Extract the (x, y) coordinate from the center of the cell holding the provided text.  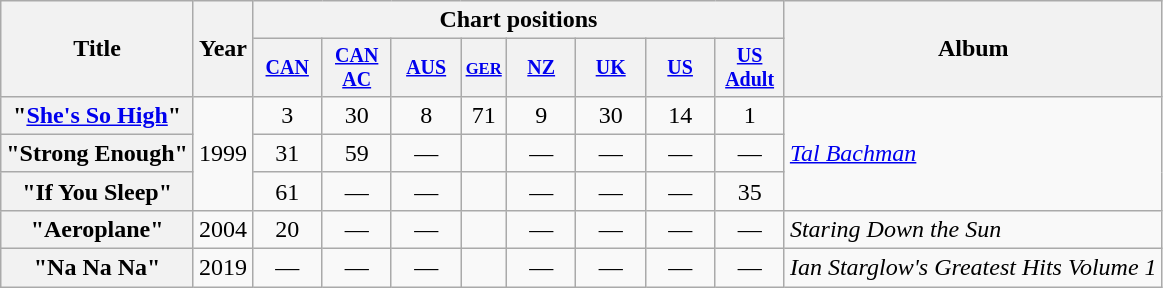
CAN AC (356, 68)
NZ (540, 68)
1 (750, 115)
US (680, 68)
Staring Down the Sun (973, 229)
31 (286, 153)
Title (98, 49)
71 (484, 115)
35 (750, 191)
UK (610, 68)
Album (973, 49)
"If You Sleep" (98, 191)
CAN (286, 68)
2004 (222, 229)
14 (680, 115)
Chart positions (518, 20)
GER (484, 68)
Year (222, 49)
8 (426, 115)
59 (356, 153)
"Aeroplane" (98, 229)
Ian Starglow's Greatest Hits Volume 1 (973, 268)
AUS (426, 68)
61 (286, 191)
3 (286, 115)
Tal Bachman (973, 153)
1999 (222, 153)
US Adult (750, 68)
20 (286, 229)
"She's So High" (98, 115)
9 (540, 115)
"Strong Enough" (98, 153)
"Na Na Na" (98, 268)
2019 (222, 268)
